Scan for the cell matching the given text and deliver its (x, y) coordinate at center. 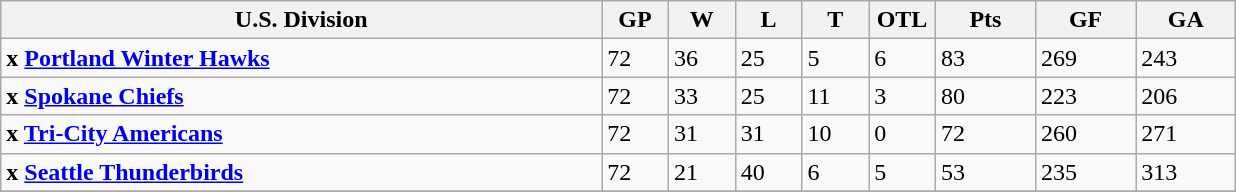
W (702, 20)
GF (1086, 20)
271 (1186, 134)
260 (1086, 134)
U.S. Division (302, 20)
T (836, 20)
L (768, 20)
206 (1186, 96)
11 (836, 96)
83 (985, 58)
3 (902, 96)
21 (702, 172)
53 (985, 172)
x Spokane Chiefs (302, 96)
x Portland Winter Hawks (302, 58)
10 (836, 134)
313 (1186, 172)
235 (1086, 172)
80 (985, 96)
GP (636, 20)
OTL (902, 20)
0 (902, 134)
Pts (985, 20)
40 (768, 172)
33 (702, 96)
223 (1086, 96)
36 (702, 58)
GA (1186, 20)
243 (1186, 58)
x Seattle Thunderbirds (302, 172)
269 (1086, 58)
x Tri-City Americans (302, 134)
